Pinpoint the cell where the given text exists, returning its (x, y) midpoint coordinate. 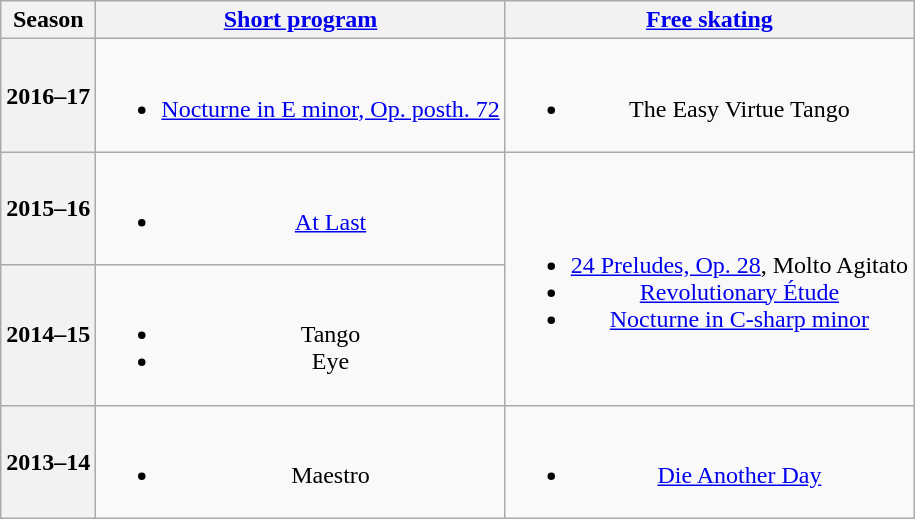
Maestro (300, 462)
The Easy Virtue Tango (709, 96)
Die Another Day (709, 462)
2016–17 (48, 96)
2014–15 (48, 335)
24 Preludes, Op. 28, Molto Agitato Revolutionary Étude Nocturne in C-sharp minor (709, 278)
Season (48, 20)
Tango Eye (300, 335)
Free skating (709, 20)
Short program (300, 20)
At Last (300, 208)
Nocturne in E minor, Op. posth. 72 (300, 96)
2013–14 (48, 462)
2015–16 (48, 208)
